Capture the cell that displays the provided text and extract its [X, Y] central coordinate. 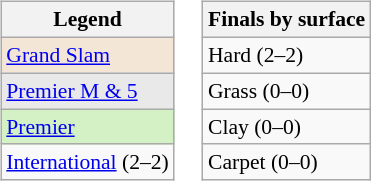
Premier [88, 127]
Hard (2–2) [286, 55]
Finals by surface [286, 20]
Premier M & 5 [88, 91]
Clay (0–0) [286, 127]
Grass (0–0) [286, 91]
Grand Slam [88, 55]
Carpet (0–0) [286, 162]
Legend [88, 20]
International (2–2) [88, 162]
